Provide the (x, y) coordinate of the cell's center where the given text is located.  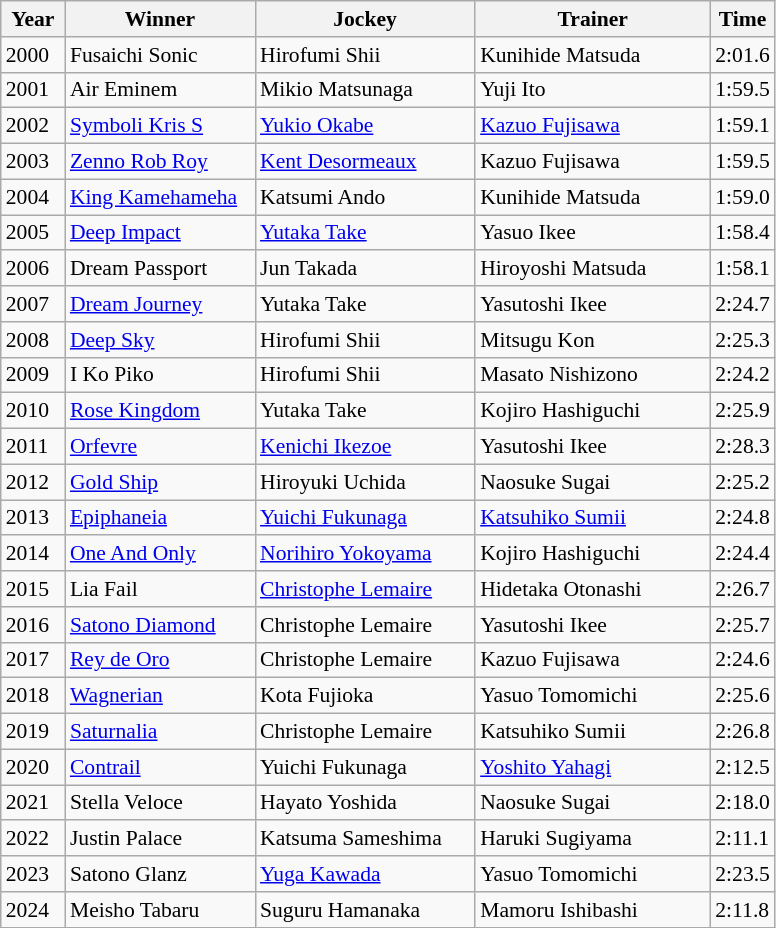
2001 (33, 90)
Zenno Rob Roy (160, 162)
Contrail (160, 767)
Fusaichi Sonic (160, 55)
Jun Takada (365, 269)
2019 (33, 732)
Katsumi Ando (365, 197)
2018 (33, 696)
2016 (33, 625)
2015 (33, 589)
Deep Impact (160, 233)
2021 (33, 803)
Kenichi Ikezoe (365, 447)
2:24.6 (742, 660)
2014 (33, 554)
Symboli Kris S (160, 126)
2:25.2 (742, 482)
2:23.5 (742, 874)
2:26.8 (742, 732)
2007 (33, 304)
2008 (33, 340)
Hiroyoshi Matsuda (592, 269)
2:24.2 (742, 375)
Winner (160, 19)
Meisho Tabaru (160, 910)
Stella Veloce (160, 803)
1:58.4 (742, 233)
2012 (33, 482)
2:26.7 (742, 589)
Katsuma Sameshima (365, 839)
Trainer (592, 19)
Yuga Kawada (365, 874)
Mitsugu Kon (592, 340)
2:25.7 (742, 625)
Haruki Sugiyama (592, 839)
2:18.0 (742, 803)
Wagnerian (160, 696)
2010 (33, 411)
Saturnalia (160, 732)
One And Only (160, 554)
2:12.5 (742, 767)
Yuji Ito (592, 90)
2:24.4 (742, 554)
2009 (33, 375)
Satono Glanz (160, 874)
1:59.1 (742, 126)
2:25.3 (742, 340)
2011 (33, 447)
Yoshito Yahagi (592, 767)
Masato Nishizono (592, 375)
Mamoru Ishibashi (592, 910)
1:59.0 (742, 197)
Dream Journey (160, 304)
2000 (33, 55)
Air Eminem (160, 90)
Dream Passport (160, 269)
2:11.1 (742, 839)
Yasuo Ikee (592, 233)
2003 (33, 162)
2:24.8 (742, 518)
I Ko Piko (160, 375)
Hidetaka Otonashi (592, 589)
Deep Sky (160, 340)
2:25.6 (742, 696)
2013 (33, 518)
Lia Fail (160, 589)
Norihiro Yokoyama (365, 554)
Gold Ship (160, 482)
2:24.7 (742, 304)
2023 (33, 874)
2004 (33, 197)
2002 (33, 126)
Mikio Matsunaga (365, 90)
Hiroyuki Uchida (365, 482)
Kota Fujioka (365, 696)
Suguru Hamanaka (365, 910)
Hayato Yoshida (365, 803)
2:11.8 (742, 910)
Jockey (365, 19)
Kent Desormeaux (365, 162)
Satono Diamond (160, 625)
2020 (33, 767)
1:58.1 (742, 269)
King Kamehameha (160, 197)
2022 (33, 839)
2024 (33, 910)
Epiphaneia (160, 518)
2017 (33, 660)
2:01.6 (742, 55)
Rey de Oro (160, 660)
2006 (33, 269)
2005 (33, 233)
Orfevre (160, 447)
Justin Palace (160, 839)
Time (742, 19)
Yukio Okabe (365, 126)
Rose Kingdom (160, 411)
2:28.3 (742, 447)
Year (33, 19)
2:25.9 (742, 411)
